From the cell containing the given text, extract its center point as [x, y] coordinate. 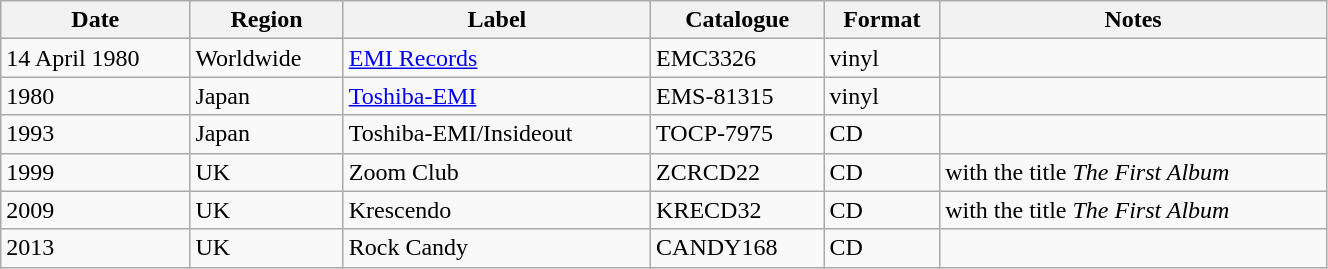
Region [266, 20]
Zoom Club [496, 172]
1999 [96, 172]
Worldwide [266, 58]
ZCRCD22 [738, 172]
Krescendo [496, 210]
CANDY168 [738, 248]
14 April 1980 [96, 58]
2009 [96, 210]
1993 [96, 134]
Notes [1134, 20]
Catalogue [738, 20]
EMC3326 [738, 58]
Format [882, 20]
Toshiba-EMI/Insideout [496, 134]
Toshiba-EMI [496, 96]
2013 [96, 248]
Date [96, 20]
Label [496, 20]
EMI Records [496, 58]
KRECD32 [738, 210]
1980 [96, 96]
EMS-81315 [738, 96]
Rock Candy [496, 248]
TOCP-7975 [738, 134]
